Capture the cell that displays the provided text and extract its (X, Y) central coordinate. 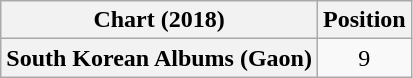
Chart (2018) (160, 20)
9 (364, 58)
South Korean Albums (Gaon) (160, 58)
Position (364, 20)
